For the text-containing cell, return its midpoint in (x, y) coordinate format. 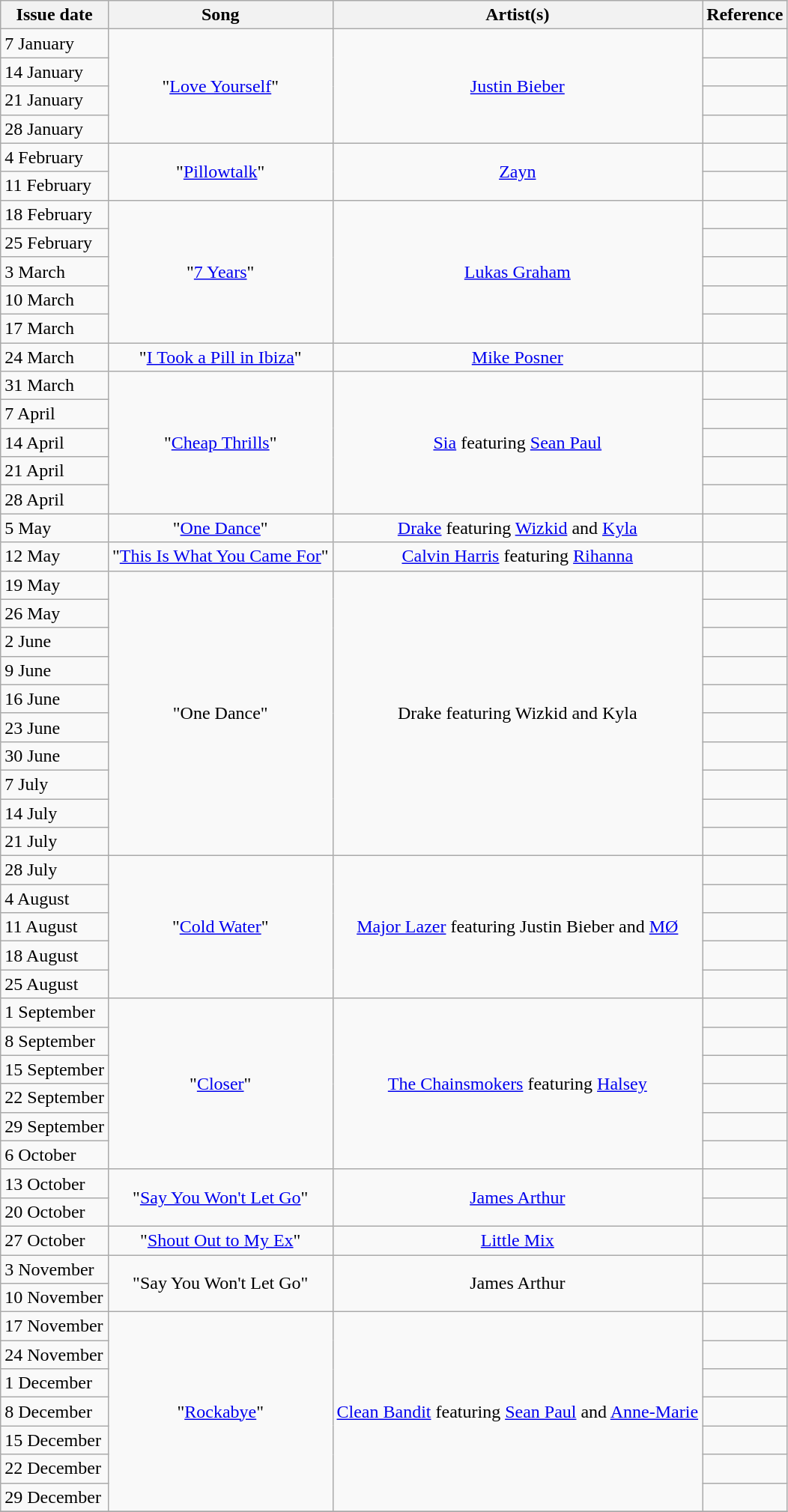
Sia featuring Sean Paul (518, 443)
16 June (55, 699)
24 November (55, 1355)
"Cheap Thrills" (220, 443)
18 February (55, 214)
Reference (745, 15)
Issue date (55, 15)
23 June (55, 727)
Little Mix (518, 1240)
"Cold Water" (220, 927)
11 February (55, 186)
"Shout Out to My Ex" (220, 1240)
28 January (55, 129)
Artist(s) (518, 15)
Song (220, 15)
29 December (55, 1497)
4 February (55, 157)
10 March (55, 300)
Mike Posner (518, 357)
13 October (55, 1183)
"Rockabye" (220, 1412)
15 September (55, 1069)
"This Is What You Came For" (220, 556)
3 March (55, 271)
Major Lazer featuring Justin Bieber and MØ (518, 927)
21 January (55, 100)
"7 Years" (220, 271)
17 March (55, 328)
28 July (55, 870)
26 May (55, 613)
1 September (55, 1012)
5 May (55, 528)
Lukas Graham (518, 271)
18 August (55, 956)
"Pillowtalk" (220, 171)
14 July (55, 813)
15 December (55, 1440)
3 November (55, 1269)
8 September (55, 1041)
Clean Bandit featuring Sean Paul and Anne-Marie (518, 1412)
24 March (55, 357)
Justin Bieber (518, 86)
12 May (55, 556)
28 April (55, 500)
22 December (55, 1469)
11 August (55, 927)
27 October (55, 1240)
"Closer" (220, 1084)
30 June (55, 756)
25 February (55, 243)
1 December (55, 1383)
21 April (55, 471)
6 October (55, 1155)
25 August (55, 984)
7 July (55, 784)
10 November (55, 1298)
20 October (55, 1212)
8 December (55, 1412)
19 May (55, 585)
29 September (55, 1126)
Calvin Harris featuring Rihanna (518, 556)
14 January (55, 72)
22 September (55, 1098)
4 August (55, 899)
7 January (55, 43)
17 November (55, 1326)
"I Took a Pill in Ibiza" (220, 357)
7 April (55, 414)
"Love Yourself" (220, 86)
14 April (55, 443)
9 June (55, 670)
Zayn (518, 171)
31 March (55, 386)
2 June (55, 642)
The Chainsmokers featuring Halsey (518, 1084)
21 July (55, 842)
